Pinpoint the cell where the given text exists, returning its [X, Y] midpoint coordinate. 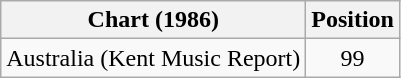
Chart (1986) [154, 20]
Australia (Kent Music Report) [154, 58]
99 [353, 58]
Position [353, 20]
